Search for the cell housing the specified text and yield its [x, y] center coordinate. 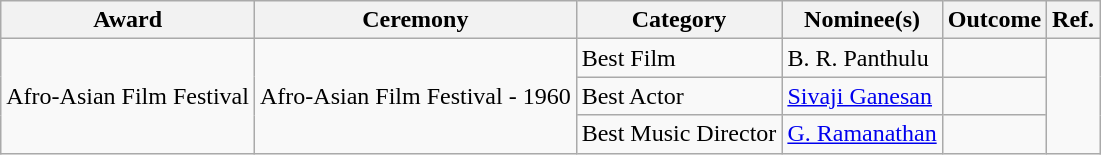
Category [679, 20]
Nominee(s) [862, 20]
Afro-Asian Film Festival [128, 96]
Sivaji Ganesan [862, 96]
B. R. Panthulu [862, 58]
Afro-Asian Film Festival - 1960 [415, 96]
Best Actor [679, 96]
Award [128, 20]
Outcome [994, 20]
Best Music Director [679, 134]
Ceremony [415, 20]
Best Film [679, 58]
Ref. [1074, 20]
G. Ramanathan [862, 134]
